Find where the given text appears and provide that cell's center as (x, y) coordinate. 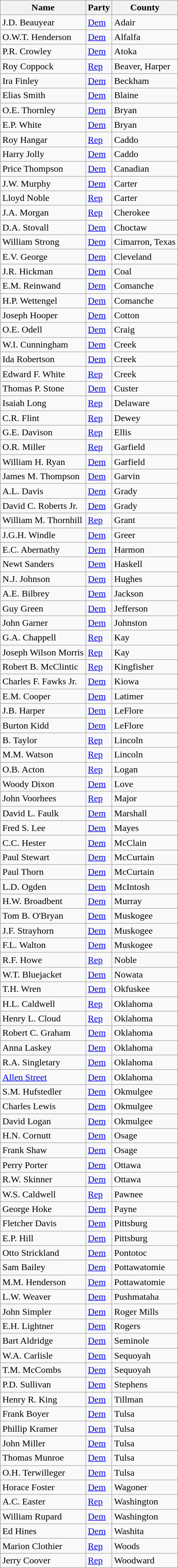
Cotton (145, 315)
J.F. Strayhorn (43, 931)
Stephens (145, 1385)
O.B. Acton (43, 769)
R.A. Singletary (43, 1062)
J.D. Beauyear (43, 22)
James M. Thompson (43, 476)
R.F. Howe (43, 960)
Harry Jolly (43, 154)
Noble (145, 960)
O.E. Thornley (43, 110)
Woodward (145, 1560)
Joseph Wilson Morris (43, 652)
E.P. White (43, 125)
Edward F. White (43, 374)
W.T. Bluejacket (43, 975)
Sam Bailey (43, 1267)
Harmon (145, 550)
Kingfisher (145, 667)
E.C. Abernathy (43, 550)
Roy Coppock (43, 66)
B. Taylor (43, 740)
Marion Clothier (43, 1546)
Johnston (145, 623)
Horace Foster (43, 1487)
F.L. Walton (43, 945)
Burton Kidd (43, 725)
William M. Thornhill (43, 520)
Mayes (145, 828)
R.W. Skinner (43, 1180)
Paul Thorn (43, 872)
Jackson (145, 593)
O.R. Miller (43, 447)
Frank Shaw (43, 1150)
D.A. Stovall (43, 227)
E.H. Lightner (43, 1326)
Henry L. Cloud (43, 1018)
Tillman (145, 1399)
Frank Boyer (43, 1414)
Ed Hines (43, 1531)
T.H. Wren (43, 989)
H.N. Cornutt (43, 1136)
David L. Faulk (43, 813)
H.W. Broadbent (43, 901)
Anna Laskey (43, 1048)
Alfalfa (145, 37)
Name (43, 8)
Blaine (145, 95)
Bart Aldridge (43, 1341)
Thomas Munroe (43, 1458)
Lloyd Noble (43, 198)
Jefferson (145, 608)
Wagoner (145, 1487)
M.M. Henderson (43, 1282)
H.P. Wettengel (43, 301)
Washita (145, 1531)
Isaiah Long (43, 403)
J.G.H. Windle (43, 535)
County (145, 8)
N.J. Johnson (43, 579)
Charles Lewis (43, 1106)
W.S. Caldwell (43, 1194)
Cleveland (145, 257)
Grant (145, 520)
Logan (145, 769)
Ida Robertson (43, 359)
Price Thompson (43, 169)
Pushmataha (145, 1297)
P.R. Crowley (43, 52)
Jerry Coover (43, 1560)
G.A. Chappell (43, 637)
A.E. Bilbrey (43, 593)
Perry Porter (43, 1165)
M.M. Watson (43, 755)
Otto Strickland (43, 1253)
David Logan (43, 1121)
E.M. Reinwand (43, 286)
McIntosh (145, 886)
G.E. Davison (43, 433)
Thomas P. Stone (43, 388)
O.W.T. Henderson (43, 37)
O.E. Odell (43, 330)
Elias Smith (43, 95)
Woody Dixon (43, 784)
Greer (145, 535)
H.L. Caldwell (43, 1004)
Tom B. O'Bryan (43, 916)
A.L. Davis (43, 491)
Roger Mills (145, 1311)
Allen Street (43, 1077)
Haskell (145, 564)
Henry R. King (43, 1399)
Kiowa (145, 682)
David C. Roberts Jr. (43, 506)
Payne (145, 1209)
William Strong (43, 242)
Fletcher Davis (43, 1224)
Pontotoc (145, 1253)
Dewey (145, 418)
Custer (145, 388)
E.V. George (43, 257)
Coal (145, 271)
Craig (145, 330)
A.C. Easter (43, 1502)
John Voorhees (43, 799)
Beaver, Harper (145, 66)
Adair (145, 22)
Pawnee (145, 1194)
P.D. Sullivan (43, 1385)
L.D. Ogden (43, 886)
George Hoke (43, 1209)
J.W. Murphy (43, 184)
Delaware (145, 403)
O.H. Terwilleger (43, 1473)
Marshall (145, 813)
Roy Hangar (43, 139)
John Miller (43, 1443)
John Garner (43, 623)
Paul Stewart (43, 857)
E.P. Hill (43, 1238)
J.B. Harper (43, 711)
Canadian (145, 169)
Atoka (145, 52)
Robert C. Graham (43, 1033)
W.A. Carlisle (43, 1355)
Newt Sanders (43, 564)
Phillip Kramer (43, 1429)
C.R. Flint (43, 418)
E.M. Cooper (43, 696)
Choctaw (145, 227)
Hughes (145, 579)
Nowata (145, 975)
McClain (145, 843)
John Simpler (43, 1311)
Ellis (145, 433)
Woods (145, 1546)
Ira Finley (43, 81)
Seminole (145, 1341)
Charles F. Fawks Jr. (43, 682)
L.W. Weaver (43, 1297)
Robert B. McClintic (43, 667)
William H. Ryan (43, 462)
J.R. Hickman (43, 271)
J.A. Morgan (43, 213)
W.I. Cunningham (43, 344)
Beckham (145, 81)
Murray (145, 901)
Major (145, 799)
Rogers (145, 1326)
Okfuskee (145, 989)
C.C. Hester (43, 843)
S.M. Hufstedler (43, 1092)
Garvin (145, 476)
Guy Green (43, 608)
Love (145, 784)
Fred S. Lee (43, 828)
William Rupard (43, 1516)
Cherokee (145, 213)
Cimarron, Texas (145, 242)
Joseph Hooper (43, 315)
T.M. McCombs (43, 1370)
Latimer (145, 696)
Party (99, 8)
